Locate the cell with the specified text and output its (x, y) center coordinate. 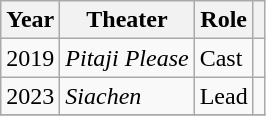
Year (30, 20)
Theater (127, 20)
2023 (30, 96)
Cast (224, 58)
2019 (30, 58)
Role (224, 20)
Siachen (127, 96)
Pitaji Please (127, 58)
Lead (224, 96)
